Find where the given text appears and provide that cell's center as [X, Y] coordinate. 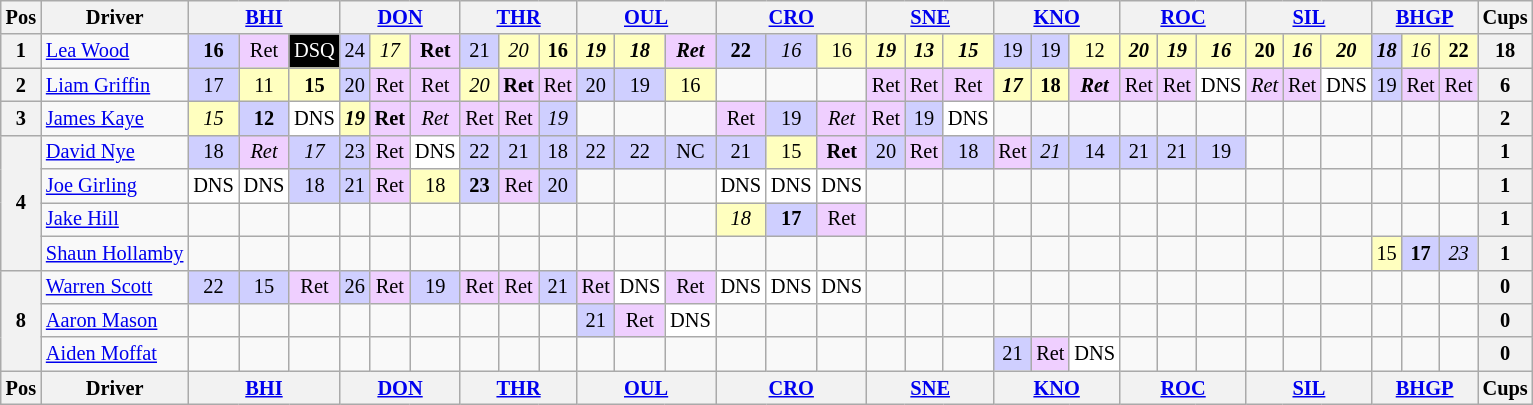
Aiden Moffat [114, 354]
6 [1506, 85]
13 [924, 51]
Jake Hill [114, 219]
8 [21, 320]
Joe Girling [114, 186]
11 [264, 85]
Aaron Mason [114, 320]
Warren Scott [114, 287]
Lea Wood [114, 51]
Liam Griffin [114, 85]
NC [690, 152]
Shaun Hollamby [114, 253]
24 [355, 51]
James Kaye [114, 118]
26 [355, 287]
14 [1094, 152]
David Nye [114, 152]
DSQ [314, 51]
3 [21, 118]
4 [21, 202]
